For the text-containing cell, return its midpoint in (x, y) coordinate format. 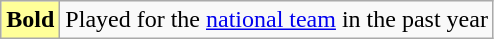
Bold (30, 20)
Played for the national team in the past year (277, 20)
